Search for the cell housing the specified text and yield its [X, Y] center coordinate. 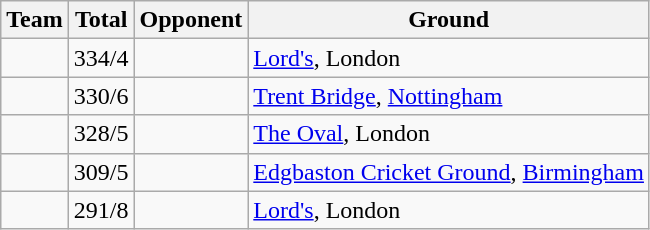
Trent Bridge, Nottingham [449, 96]
328/5 [101, 134]
Ground [449, 20]
334/4 [101, 58]
Total [101, 20]
The Oval, London [449, 134]
330/6 [101, 96]
Team [35, 20]
291/8 [101, 210]
309/5 [101, 172]
Edgbaston Cricket Ground, Birmingham [449, 172]
Opponent [191, 20]
